Locate the cell with the specified text and output its (X, Y) center coordinate. 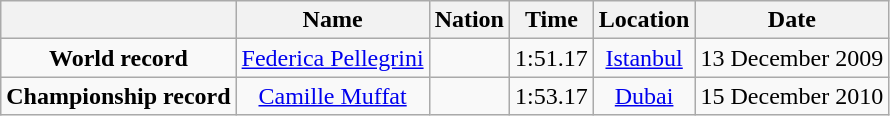
Nation (469, 20)
1:51.17 (552, 58)
13 December 2009 (792, 58)
Championship record (118, 96)
Dubai (644, 96)
Location (644, 20)
Federica Pellegrini (332, 58)
15 December 2010 (792, 96)
1:53.17 (552, 96)
Date (792, 20)
Name (332, 20)
World record (118, 58)
Time (552, 20)
Camille Muffat (332, 96)
Istanbul (644, 58)
